Find where the given text appears and provide that cell's center as (X, Y) coordinate. 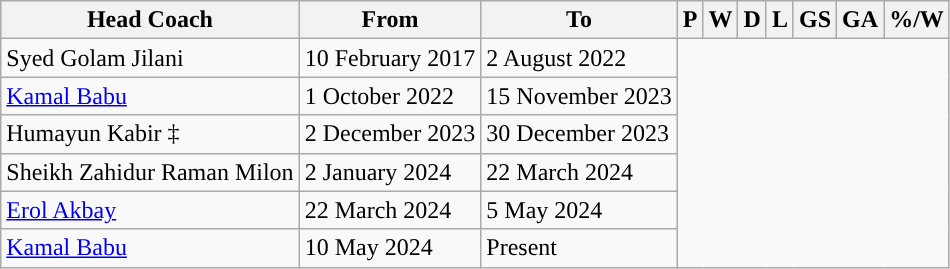
1 October 2022 (390, 96)
P (690, 20)
D (752, 20)
GS (814, 20)
2 December 2023 (390, 134)
To (579, 20)
5 May 2024 (579, 210)
Head Coach (150, 20)
Humayun Kabir ‡ (150, 134)
Sheikh Zahidur Raman Milon (150, 172)
15 November 2023 (579, 96)
Erol Akbay (150, 210)
10 February 2017 (390, 58)
2 August 2022 (579, 58)
%/W (917, 20)
2 January 2024 (390, 172)
L (780, 20)
From (390, 20)
W (720, 20)
Present (579, 248)
10 May 2024 (390, 248)
Syed Golam Jilani (150, 58)
30 December 2023 (579, 134)
GA (860, 20)
